Identify which cell holds the provided text, then report its (X, Y) central coordinate. 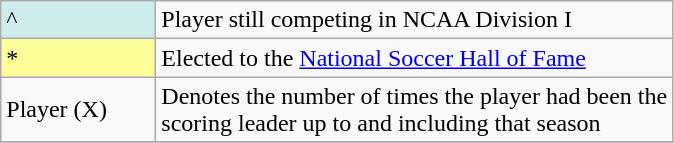
Player (X) (78, 110)
^ (78, 20)
Denotes the number of times the player had been thescoring leader up to and including that season (414, 110)
Player still competing in NCAA Division I (414, 20)
Elected to the National Soccer Hall of Fame (414, 58)
* (78, 58)
